Search for the cell housing the specified text and yield its [x, y] center coordinate. 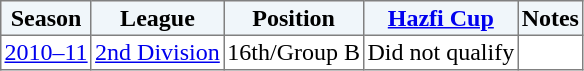
League [157, 18]
16th/Group B [294, 52]
Hazfi Cup [441, 18]
Season [46, 18]
Did not qualify [441, 52]
2nd Division [157, 52]
2010–11 [46, 52]
Notes [550, 18]
Position [294, 18]
